Locate the cell with the specified text and output its [x, y] center coordinate. 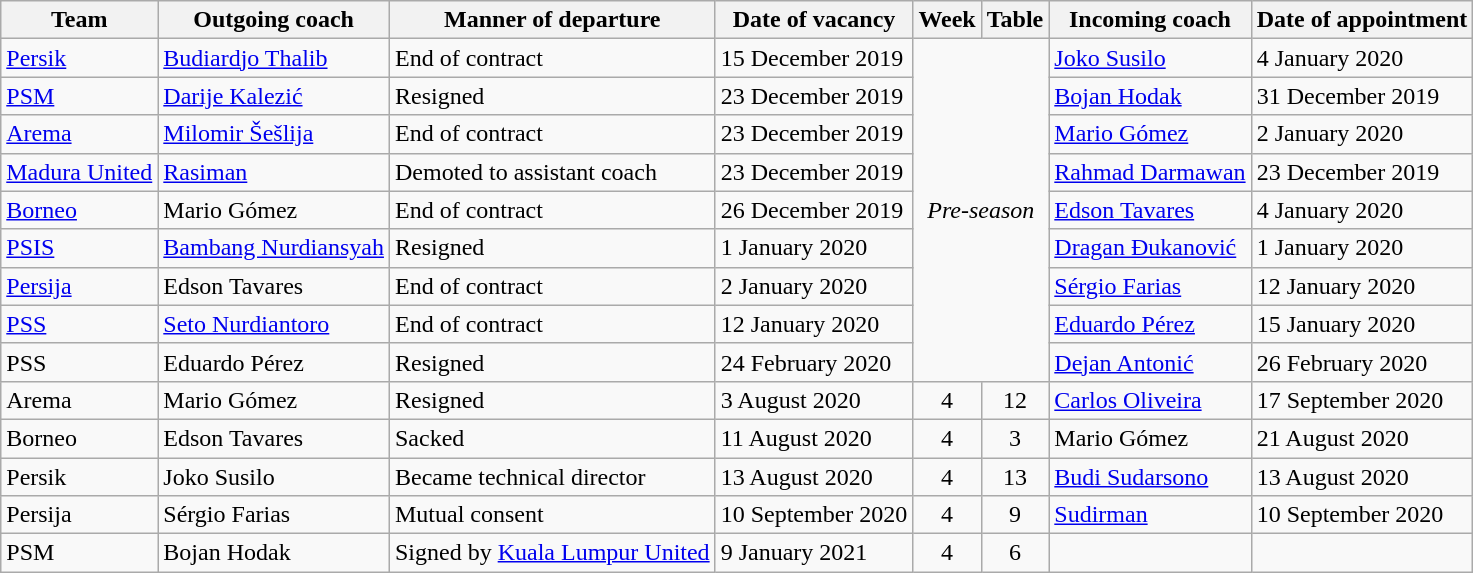
15 January 2020 [1362, 324]
Carlos Oliveira [1150, 400]
17 September 2020 [1362, 400]
21 August 2020 [1362, 438]
Rahmad Darmawan [1150, 172]
24 February 2020 [814, 362]
9 [1015, 515]
Became technical director [552, 477]
PSIS [80, 248]
Pre-season [981, 210]
3 [1015, 438]
Date of vacancy [814, 20]
11 August 2020 [814, 438]
Dragan Đukanović [1150, 248]
Bambang Nurdiansyah [274, 248]
Demoted to assistant coach [552, 172]
Week [947, 20]
Milomir Šešlija [274, 134]
31 December 2019 [1362, 96]
Sudirman [1150, 515]
Manner of departure [552, 20]
Budi Sudarsono [1150, 477]
Mutual consent [552, 515]
Seto Nurdiantoro [274, 324]
Team [80, 20]
15 December 2019 [814, 58]
Madura United [80, 172]
Rasiman [274, 172]
Signed by Kuala Lumpur United [552, 553]
3 August 2020 [814, 400]
Outgoing coach [274, 20]
26 February 2020 [1362, 362]
Table [1015, 20]
Darije Kalezić [274, 96]
Sacked [552, 438]
Dejan Antonić [1150, 362]
26 December 2019 [814, 210]
13 [1015, 477]
Date of appointment [1362, 20]
9 January 2021 [814, 553]
Budiardjo Thalib [274, 58]
Incoming coach [1150, 20]
6 [1015, 553]
12 [1015, 400]
